Return the (x, y) coordinate for the center point of the cell that contains the specified text.  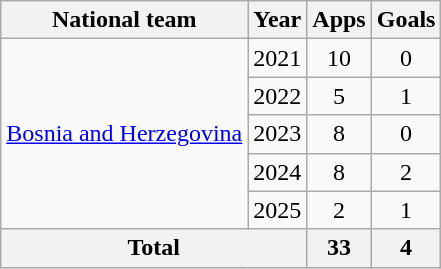
2024 (278, 172)
Total (154, 248)
Bosnia and Herzegovina (124, 134)
5 (339, 96)
2025 (278, 210)
Apps (339, 20)
10 (339, 58)
Year (278, 20)
2023 (278, 134)
2022 (278, 96)
33 (339, 248)
Goals (406, 20)
2021 (278, 58)
4 (406, 248)
National team (124, 20)
